Pinpoint the cell where the given text exists, returning its (x, y) midpoint coordinate. 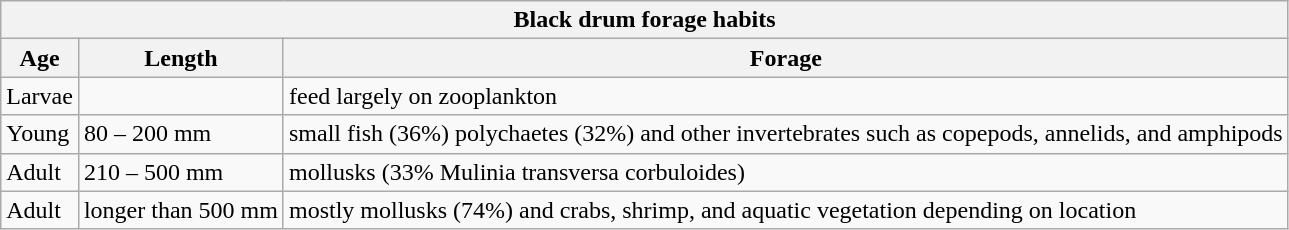
80 – 200 mm (180, 134)
Age (40, 58)
Larvae (40, 96)
longer than 500 mm (180, 210)
Forage (786, 58)
small fish (36%) polychaetes (32%) and other invertebrates such as copepods, annelids, and amphipods (786, 134)
Length (180, 58)
Black drum forage habits (644, 20)
mostly mollusks (74%) and crabs, shrimp, and aquatic vegetation depending on location (786, 210)
mollusks (33% Mulinia transversa corbuloides) (786, 172)
feed largely on zooplankton (786, 96)
210 – 500 mm (180, 172)
Young (40, 134)
